Pinpoint the cell where the given text exists, returning its [X, Y] midpoint coordinate. 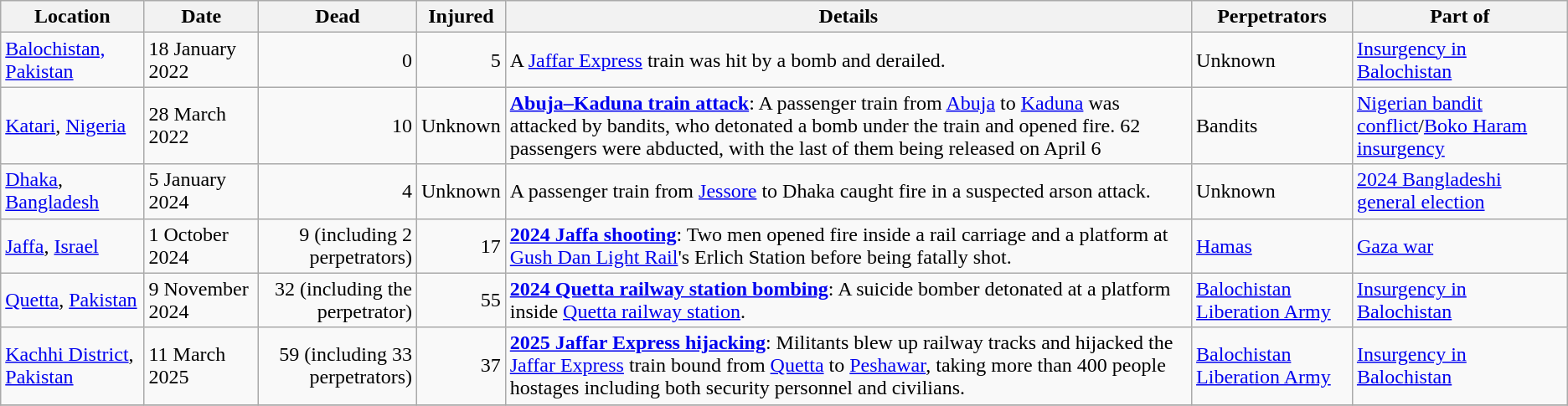
Location [72, 17]
Katari, Nigeria [72, 126]
Nigerian bandit conflict/Boko Haram insurgency [1459, 126]
59 (including 33 perpetrators) [337, 366]
5 [462, 60]
Quetta, Pakistan [72, 300]
Hamas [1272, 246]
Injured [462, 17]
2024 Jaffa shooting: Two men opened fire inside a rail carriage and a platform at Gush Dan Light Rail's Erlich Station before being fatally shot. [848, 246]
2024 Bangladeshi general election [1459, 191]
Gaza war [1459, 246]
Kachhi District, Pakistan [72, 366]
28 March 2022 [201, 126]
Part of [1459, 17]
Dead [337, 17]
17 [462, 246]
5 January 2024 [201, 191]
Bandits [1272, 126]
0 [337, 60]
Balochistan, Pakistan [72, 60]
Perpetrators [1272, 17]
4 [337, 191]
Jaffa, Israel [72, 246]
10 [337, 126]
A passenger train from Jessore to Dhaka caught fire in a suspected arson attack. [848, 191]
2024 Quetta railway station bombing: A suicide bomber detonated at a platform inside Quetta railway station. [848, 300]
A Jaffar Express train was hit by a bomb and derailed. [848, 60]
1 October 2024 [201, 246]
Details [848, 17]
9 November 2024 [201, 300]
11 March 2025 [201, 366]
9 (including 2 perpetrators) [337, 246]
18 January 2022 [201, 60]
55 [462, 300]
Dhaka, Bangladesh [72, 191]
37 [462, 366]
32 (including the perpetrator) [337, 300]
Date [201, 17]
